Detect which cell encompasses the target text, then output its (x, y) center coordinate. 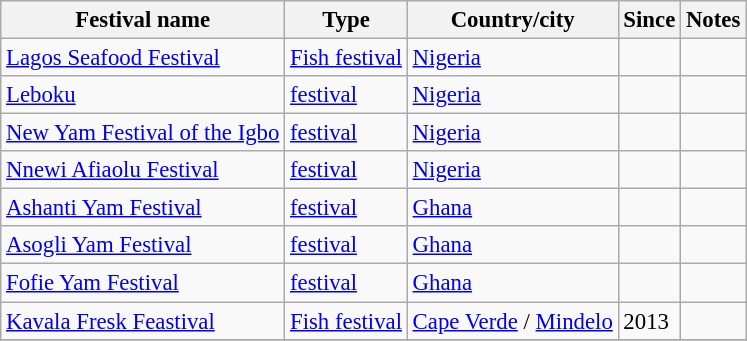
Nnewi Afiaolu Festival (143, 170)
Lagos Seafood Festival (143, 58)
Notes (714, 20)
New Yam Festival of the Igbo (143, 133)
2013 (650, 321)
Kavala Fresk Feastival (143, 321)
Ashanti Yam Festival (143, 208)
Since (650, 20)
Leboku (143, 95)
Festival name (143, 20)
Asogli Yam Festival (143, 245)
Type (346, 20)
Fofie Yam Festival (143, 283)
Cape Verde / Mindelo (512, 321)
Country/city (512, 20)
